Pinpoint the cell where the given text exists, returning its (x, y) midpoint coordinate. 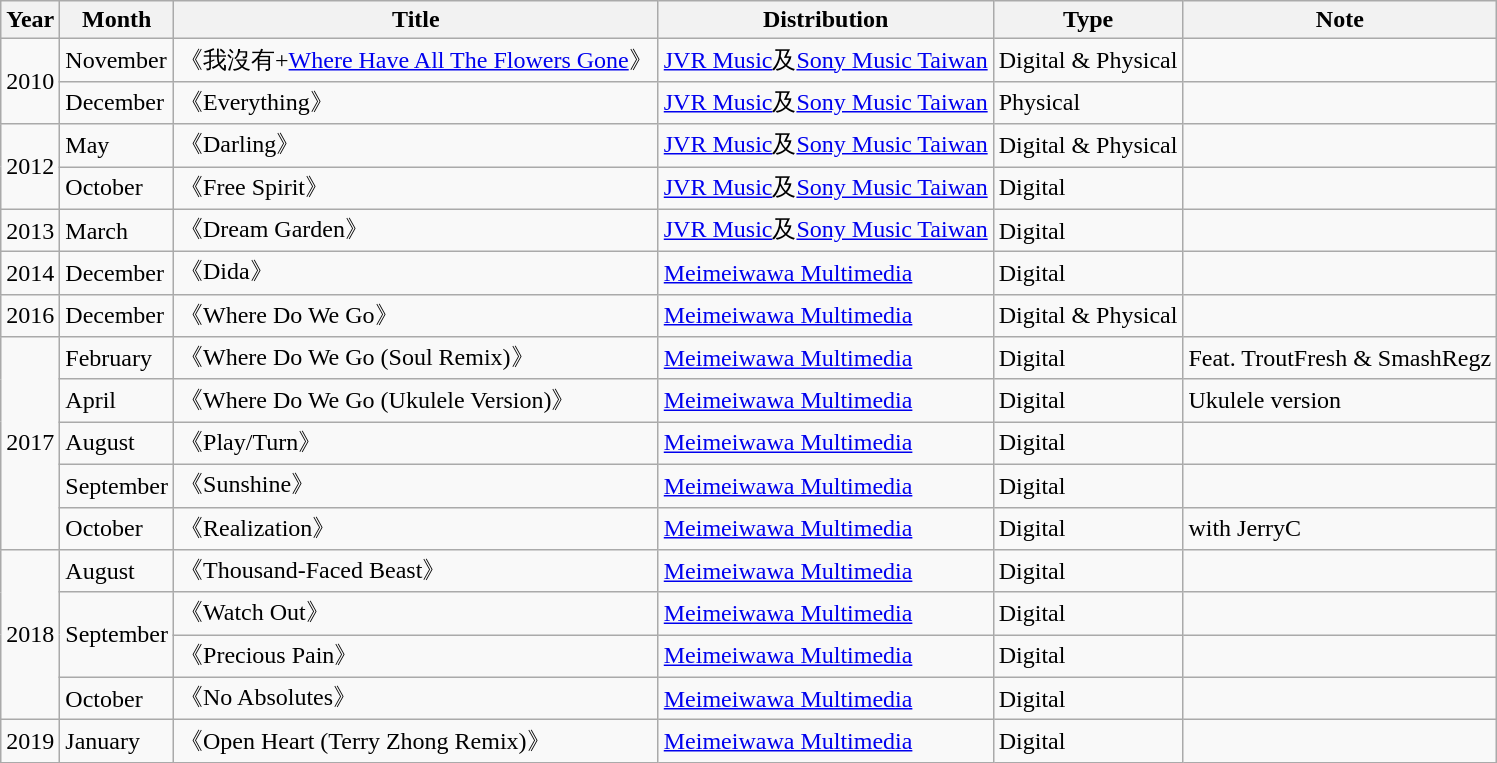
《Precious Pain》 (416, 656)
《Dida》 (416, 274)
《Watch Out》 (416, 614)
Ukulele version (1340, 400)
2017 (30, 444)
May (117, 146)
2010 (30, 82)
《Where Do We Go (Soul Remix)》 (416, 358)
《Sunshine》 (416, 486)
2018 (30, 635)
《Open Heart (Terry Zhong Remix)》 (416, 742)
《No Absolutes》 (416, 698)
Type (1088, 20)
November (117, 60)
2013 (30, 230)
Feat. TroutFresh & SmashRegz (1340, 358)
Physical (1088, 102)
Year (30, 20)
February (117, 358)
《我沒有+Where Have All The Flowers Gone》 (416, 60)
2019 (30, 742)
《Where Do We Go》 (416, 316)
Distribution (826, 20)
Note (1340, 20)
《Where Do We Go (Ukulele Version)》 (416, 400)
with JerryC (1340, 528)
《Thousand-Faced Beast》 (416, 572)
《Play/Turn》 (416, 444)
2012 (30, 166)
Month (117, 20)
《Free Spirit》 (416, 188)
March (117, 230)
2016 (30, 316)
《Realization》 (416, 528)
《Everything》 (416, 102)
《Dream Garden》 (416, 230)
January (117, 742)
April (117, 400)
Title (416, 20)
《Darling》 (416, 146)
2014 (30, 274)
